Extract the [x, y] coordinate from the center of the cell holding the provided text.  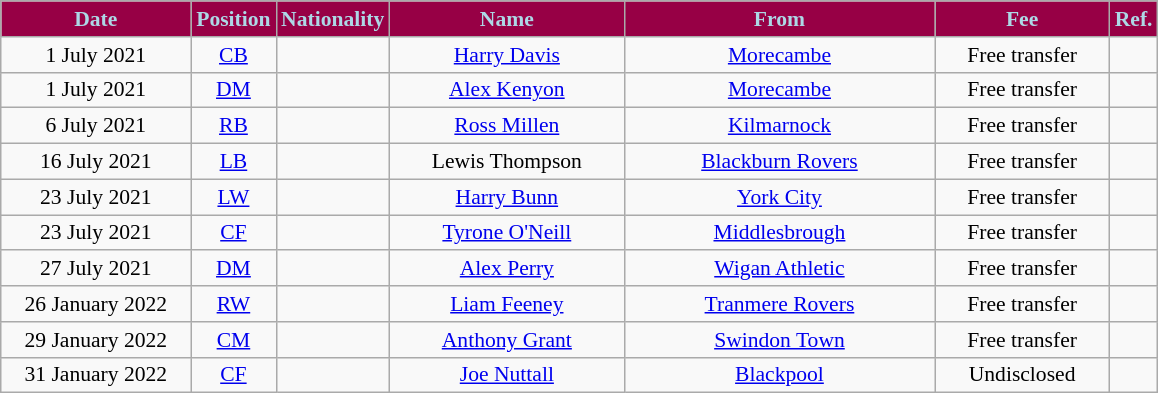
Ross Millen [506, 126]
Tranmere Rovers [779, 304]
Blackpool [779, 375]
CB [234, 55]
Date [96, 19]
York City [779, 197]
Middlesbrough [779, 233]
RW [234, 304]
Nationality [332, 19]
16 July 2021 [96, 162]
Lewis Thompson [506, 162]
Joe Nuttall [506, 375]
From [779, 19]
LB [234, 162]
Tyrone O'Neill [506, 233]
Liam Feeney [506, 304]
Fee [1022, 19]
Name [506, 19]
LW [234, 197]
Ref. [1134, 19]
29 January 2022 [96, 340]
Alex Kenyon [506, 90]
26 January 2022 [96, 304]
Swindon Town [779, 340]
Kilmarnock [779, 126]
Position [234, 19]
RB [234, 126]
Alex Perry [506, 269]
Blackburn Rovers [779, 162]
Harry Davis [506, 55]
Wigan Athletic [779, 269]
CM [234, 340]
6 July 2021 [96, 126]
27 July 2021 [96, 269]
Undisclosed [1022, 375]
Harry Bunn [506, 197]
31 January 2022 [96, 375]
Anthony Grant [506, 340]
